Determine the (X, Y) coordinate at the center of the cell enclosing the given text.  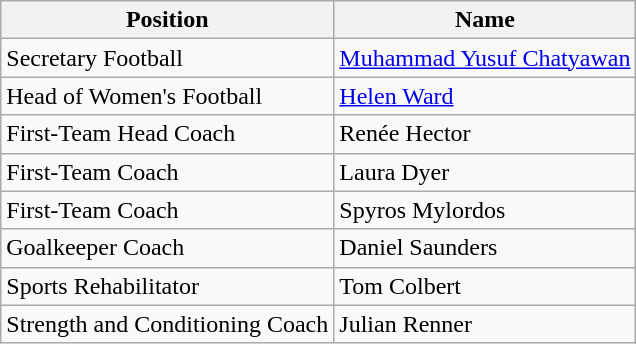
Helen Ward (485, 96)
Goalkeeper Coach (168, 248)
Secretary Football (168, 58)
Laura Dyer (485, 172)
Head of Women's Football (168, 96)
Renée Hector (485, 134)
Position (168, 20)
Muhammad Yusuf Chatyawan (485, 58)
Daniel Saunders (485, 248)
Julian Renner (485, 324)
First-Team Head Coach (168, 134)
Strength and Conditioning Coach (168, 324)
Tom Colbert (485, 286)
Sports Rehabilitator (168, 286)
Name (485, 20)
Spyros Mylordos (485, 210)
